For the text-containing cell, return its midpoint in (x, y) coordinate format. 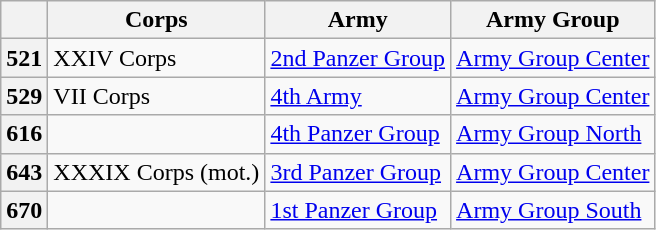
4th Army (358, 96)
XXXIX Corps (mot.) (156, 172)
Army Group South (553, 210)
3rd Panzer Group (358, 172)
616 (24, 134)
Army Group North (553, 134)
Army Group (553, 20)
529 (24, 96)
Corps (156, 20)
XXIV Corps (156, 58)
Army (358, 20)
670 (24, 210)
1st Panzer Group (358, 210)
2nd Panzer Group (358, 58)
VII Corps (156, 96)
643 (24, 172)
4th Panzer Group (358, 134)
521 (24, 58)
